Scan for the cell matching the given text and deliver its (X, Y) coordinate at center. 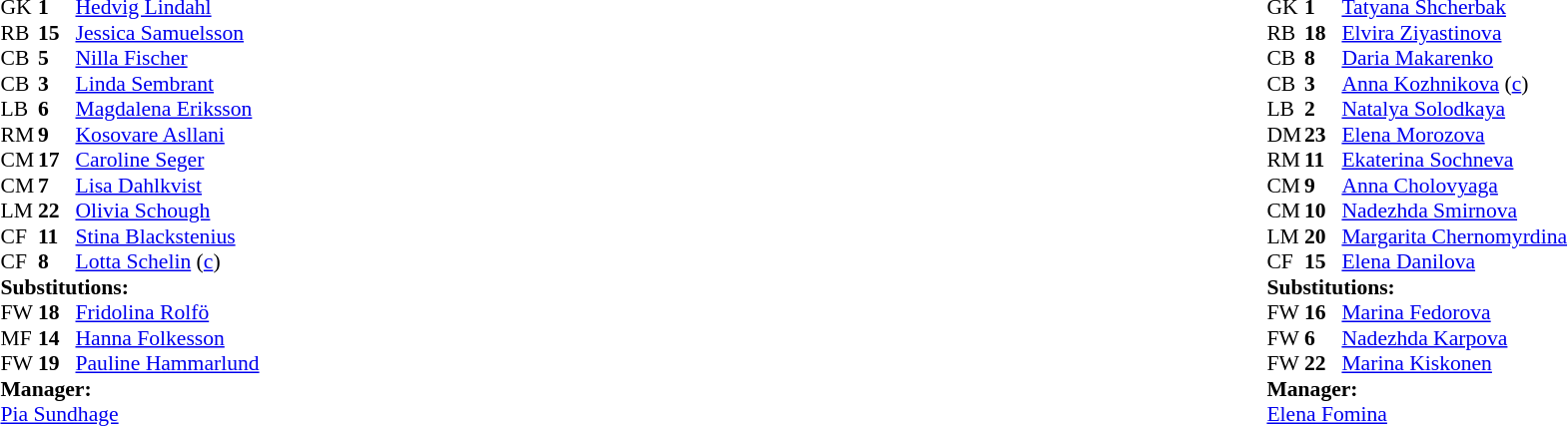
Nadezhda Smirnova (1454, 211)
Anna Cholovyaga (1454, 186)
23 (1323, 135)
16 (1323, 312)
20 (1323, 236)
Hanna Folkesson (168, 338)
Kosovare Asllani (168, 135)
17 (57, 161)
Marina Kiskonen (1454, 364)
Daria Makarenko (1454, 59)
Anna Kozhnikova (c) (1454, 84)
Natalya Solodkaya (1454, 109)
Elvira Ziyastinova (1454, 33)
Caroline Seger (168, 161)
Stina Blackstenius (168, 236)
Olivia Schough (168, 211)
DM (1285, 135)
Magdalena Eriksson (168, 109)
Marina Fedorova (1454, 312)
Jessica Samuelsson (168, 33)
Elena Danilova (1454, 262)
Nadezhda Karpova (1454, 338)
Pauline Hammarlund (168, 364)
Margarita Chernomyrdina (1454, 236)
Elena Morozova (1454, 135)
Lisa Dahlkvist (168, 186)
Ekaterina Sochneva (1454, 161)
MF (19, 338)
5 (57, 59)
2 (1323, 109)
Lotta Schelin (c) (168, 262)
Nilla Fischer (168, 59)
14 (57, 338)
Fridolina Rolfö (168, 312)
10 (1323, 211)
7 (57, 186)
19 (57, 364)
Linda Sembrant (168, 84)
